Provide the (X, Y) coordinate of the cell's center where the given text is located.  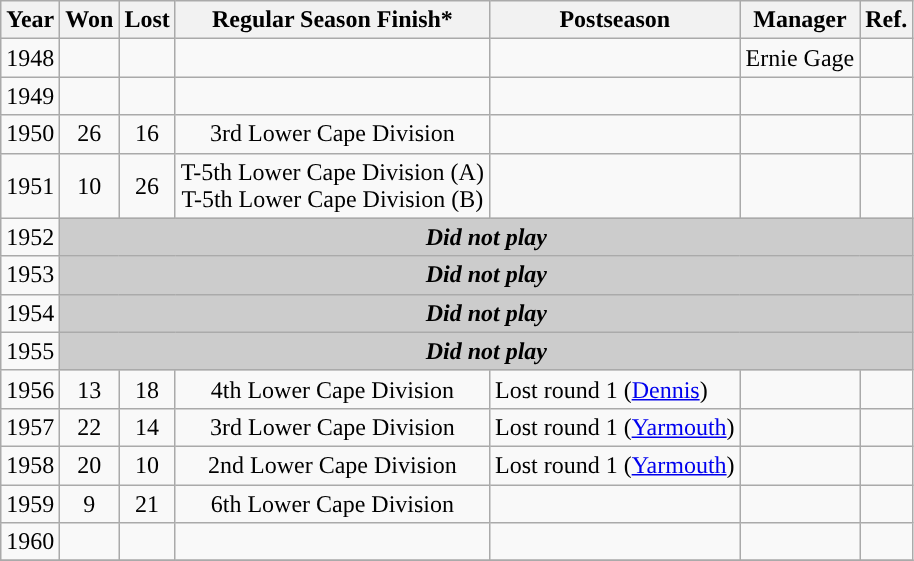
1955 (30, 351)
T-5th Lower Cape Division (A)T-5th Lower Cape Division (B) (332, 186)
9 (90, 503)
Manager (800, 20)
1960 (30, 542)
1948 (30, 58)
6th Lower Cape Division (332, 503)
1951 (30, 186)
18 (147, 389)
1954 (30, 313)
2nd Lower Cape Division (332, 465)
1949 (30, 96)
Lost (147, 20)
1959 (30, 503)
Year (30, 20)
1950 (30, 134)
4th Lower Cape Division (332, 389)
Postseason (614, 20)
Ref. (886, 20)
1953 (30, 275)
1956 (30, 389)
13 (90, 389)
14 (147, 427)
16 (147, 134)
22 (90, 427)
1958 (30, 465)
Won (90, 20)
Regular Season Finish* (332, 20)
Lost round 1 (Dennis) (614, 389)
21 (147, 503)
1957 (30, 427)
Ernie Gage (800, 58)
20 (90, 465)
1952 (30, 237)
